Scan for the cell matching the given text and deliver its [X, Y] coordinate at center. 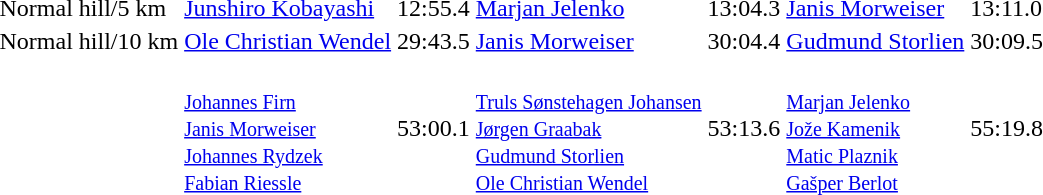
Gudmund Storlien [876, 41]
Janis Morweiser [588, 41]
29:43.5 [434, 41]
Ole Christian Wendel [288, 41]
30:04.4 [744, 41]
